Locate the cell with the specified text and output its (x, y) center coordinate. 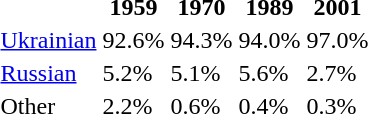
94.0% (270, 40)
5.1% (202, 73)
5.6% (270, 73)
94.3% (202, 40)
5.2% (134, 73)
92.6% (134, 40)
